Extract the [X, Y] coordinate from the center of the cell holding the provided text.  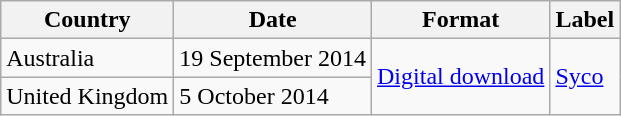
Country [88, 20]
Digital download [461, 77]
Australia [88, 58]
Syco [585, 77]
19 September 2014 [273, 58]
Date [273, 20]
United Kingdom [88, 96]
Format [461, 20]
5 October 2014 [273, 96]
Label [585, 20]
